From the cell containing the given text, extract its center point as [x, y] coordinate. 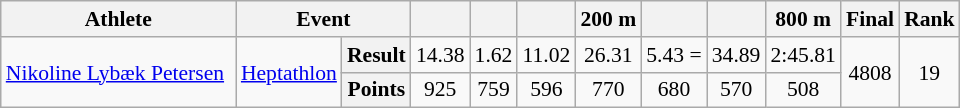
770 [608, 90]
Rank [930, 19]
Result [376, 55]
Final [870, 19]
570 [736, 90]
Points [376, 90]
925 [440, 90]
800 m [802, 19]
680 [674, 90]
26.31 [608, 55]
759 [494, 90]
14.38 [440, 55]
34.89 [736, 55]
11.02 [546, 55]
508 [802, 90]
19 [930, 72]
Heptathlon [289, 72]
200 m [608, 19]
Nikoline Lybæk Petersen [118, 72]
596 [546, 90]
4808 [870, 72]
5.43 = [674, 55]
2:45.81 [802, 55]
Event [324, 19]
Athlete [118, 19]
1.62 [494, 55]
